Scan for the cell matching the given text and deliver its (X, Y) coordinate at center. 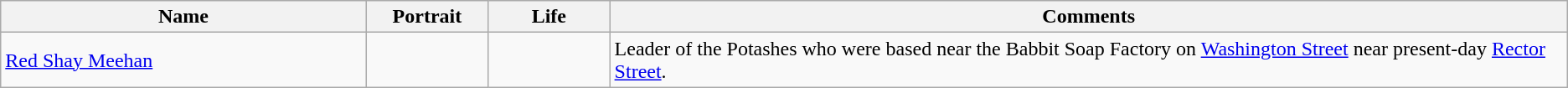
Name (183, 17)
Leader of the Potashes who were based near the Babbit Soap Factory on Washington Street near present-day Rector Street. (1089, 60)
Portrait (427, 17)
Comments (1089, 17)
Life (549, 17)
Red Shay Meehan (183, 60)
